Determine the (X, Y) coordinate at the center of the cell enclosing the given text.  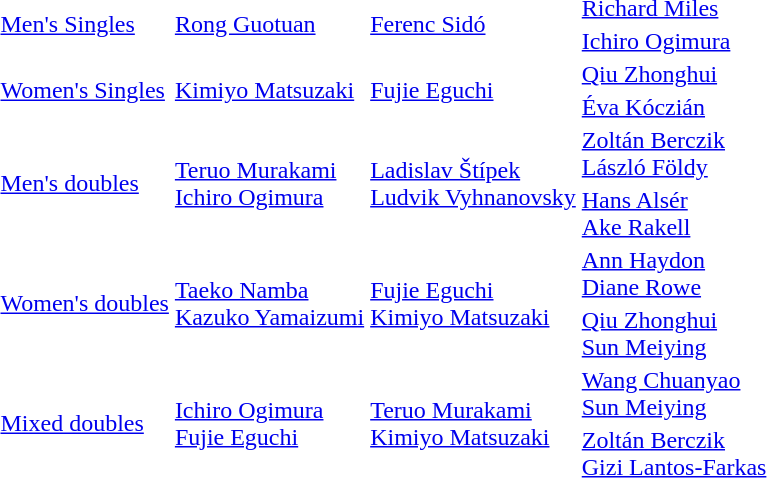
Teruo Murakami Ichiro Ogimura (269, 184)
Kimiyo Matsuzaki (269, 90)
Fujie Eguchi Kimiyo Matsuzaki (474, 304)
Ladislav Štípek Ludvik Vyhnanovsky (474, 184)
Fujie Eguchi (474, 90)
Taeko Namba Kazuko Yamaizumi (269, 304)
